Return [x, y] of the center of cell containing provided text 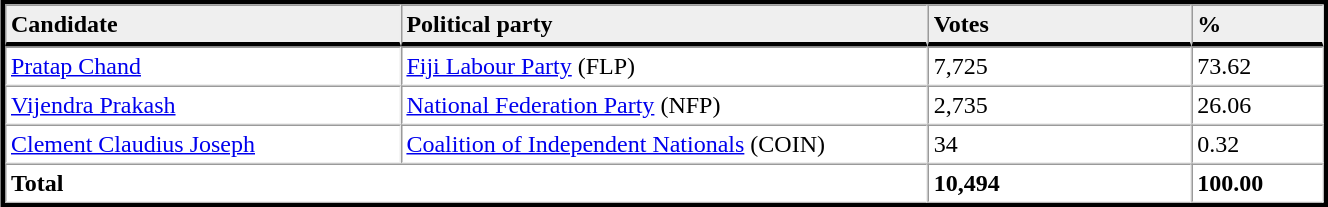
Candidate [202, 25]
% [1257, 25]
73.62 [1257, 66]
Votes [1060, 25]
0.32 [1257, 144]
Political party [664, 25]
Coalition of Independent Nationals (COIN) [664, 144]
National Federation Party (NFP) [664, 106]
7,725 [1060, 66]
34 [1060, 144]
Pratap Chand [202, 66]
Clement Claudius Joseph [202, 144]
Fiji Labour Party (FLP) [664, 66]
Vijendra Prakash [202, 106]
26.06 [1257, 106]
10,494 [1060, 184]
2,735 [1060, 106]
Total [466, 184]
100.00 [1257, 184]
